For the text-containing cell, return its midpoint in (x, y) coordinate format. 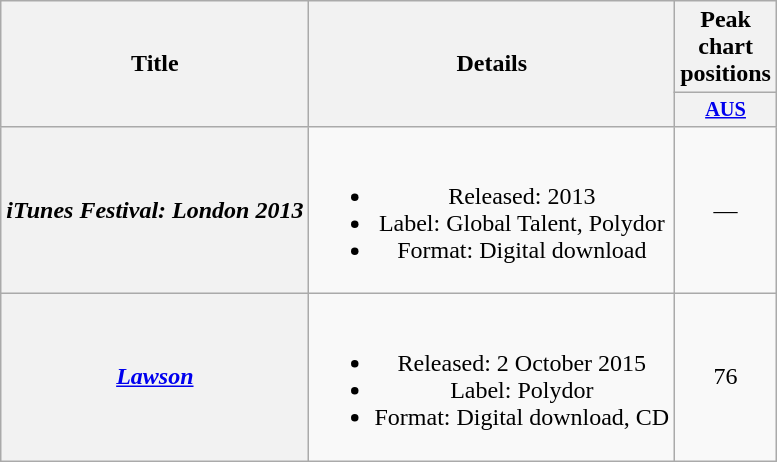
Details (492, 64)
Released: 2 October 2015Label: PolydorFormat: Digital download, CD (492, 378)
Released: 2013Label: Global Talent, PolydorFormat: Digital download (492, 210)
Peak chart positions (726, 47)
Title (155, 64)
Lawson (155, 378)
76 (726, 378)
iTunes Festival: London 2013 (155, 210)
AUS (726, 110)
— (726, 210)
